Extract the [X, Y] coordinate from the center of the cell holding the provided text.  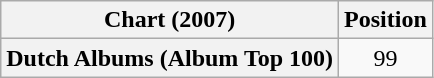
Position [386, 20]
99 [386, 58]
Dutch Albums (Album Top 100) [170, 58]
Chart (2007) [170, 20]
